Capture the cell that displays the provided text and extract its [x, y] central coordinate. 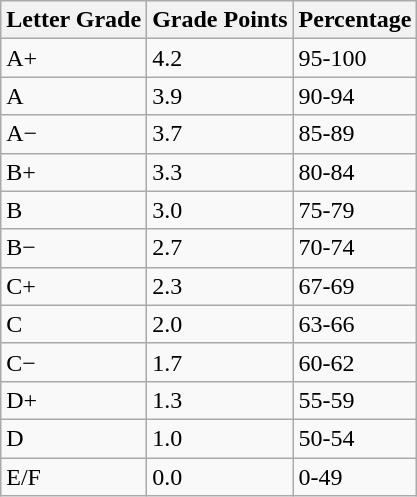
55-59 [355, 400]
Letter Grade [74, 20]
85-89 [355, 134]
2.0 [220, 324]
63-66 [355, 324]
3.7 [220, 134]
Percentage [355, 20]
70-74 [355, 248]
90-94 [355, 96]
4.2 [220, 58]
Grade Points [220, 20]
1.3 [220, 400]
80-84 [355, 172]
1.0 [220, 438]
3.9 [220, 96]
A [74, 96]
E/F [74, 477]
95-100 [355, 58]
1.7 [220, 362]
75-79 [355, 210]
60-62 [355, 362]
0.0 [220, 477]
A− [74, 134]
C [74, 324]
2.3 [220, 286]
B+ [74, 172]
2.7 [220, 248]
50-54 [355, 438]
D [74, 438]
3.3 [220, 172]
C− [74, 362]
B− [74, 248]
0-49 [355, 477]
B [74, 210]
67-69 [355, 286]
A+ [74, 58]
C+ [74, 286]
D+ [74, 400]
3.0 [220, 210]
